Extract the [x, y] coordinate from the center of the cell holding the provided text.  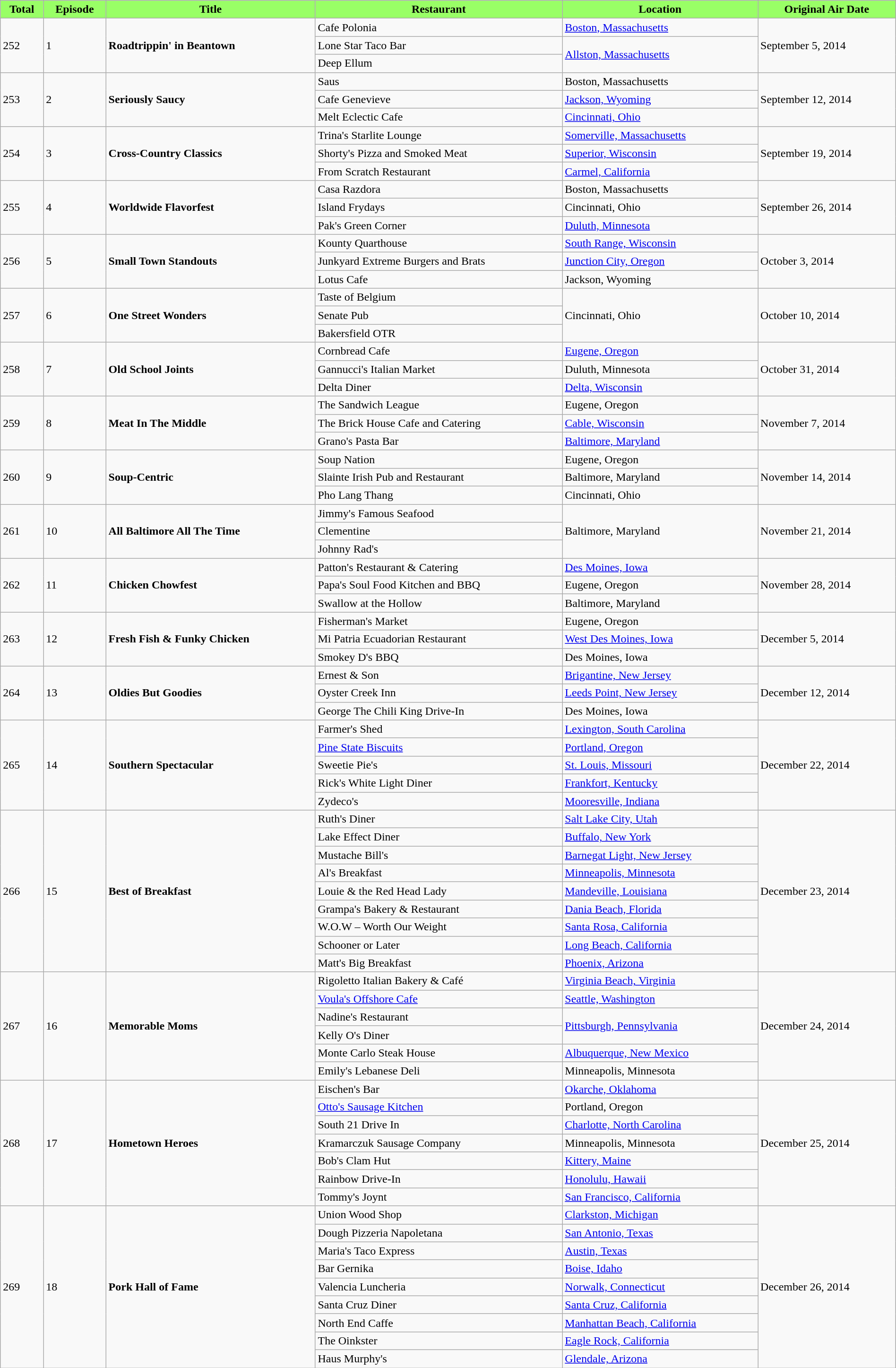
Otto's Sausage Kitchen [439, 1107]
Frankfort, Kentucky [660, 783]
December 24, 2014 [827, 1026]
Voula's Offshore Cafe [439, 999]
Virginia Beach, Virginia [660, 981]
Episode [75, 9]
Eagle Rock, California [660, 1341]
Cross-Country Classics [211, 153]
Rigoletto Italian Bakery & Café [439, 981]
4 [75, 207]
September 19, 2014 [827, 153]
Rainbow Drive-In [439, 1179]
December 22, 2014 [827, 765]
Hometown Heroes [211, 1143]
269 [22, 1287]
Delta, Wisconsin [660, 387]
Memorable Moms [211, 1026]
Shorty's Pizza and Smoked Meat [439, 153]
6 [75, 315]
Kramarczuk Sausage Company [439, 1143]
Grampa's Bakery & Restaurant [439, 909]
Papa's Soul Food Kitchen and BBQ [439, 585]
262 [22, 585]
Cafe Genevieve [439, 99]
Pine State Biscuits [439, 747]
October 31, 2014 [827, 369]
264 [22, 693]
Mi Patria Ecuadorian Restaurant [439, 639]
9 [75, 477]
Smokey D's BBQ [439, 657]
San Francisco, California [660, 1197]
Small Town Standouts [211, 261]
Cable, Wisconsin [660, 423]
September 12, 2014 [827, 99]
Grano's Pasta Bar [439, 441]
15 [75, 892]
Seriously Saucy [211, 99]
Swallow at the Hollow [439, 603]
10 [75, 531]
Buffalo, New York [660, 837]
Saus [439, 81]
Rick's White Light Diner [439, 783]
Patton's Restaurant & Catering [439, 567]
Honolulu, Hawaii [660, 1179]
September 26, 2014 [827, 207]
Austin, Texas [660, 1251]
December 25, 2014 [827, 1143]
Gannucci's Italian Market [439, 369]
Union Wood Shop [439, 1215]
Brigantine, New Jersey [660, 675]
San Antonio, Texas [660, 1233]
Mustache Bill's [439, 855]
Valencia Luncheria [439, 1287]
Maria's Taco Express [439, 1251]
Albuquerque, New Mexico [660, 1053]
Johnny Rad's [439, 549]
Dania Beach, Florida [660, 909]
Junkyard Extreme Burgers and Brats [439, 261]
December 5, 2014 [827, 639]
Cornbread Cafe [439, 351]
West Des Moines, Iowa [660, 639]
263 [22, 639]
Sweetie Pie's [439, 765]
Bakersfield OTR [439, 333]
South Range, Wisconsin [660, 243]
Chicken Chowfest [211, 585]
255 [22, 207]
Kittery, Maine [660, 1161]
Dough Pizzeria Napoletana [439, 1233]
Seattle, Washington [660, 999]
November 14, 2014 [827, 477]
The Oinkster [439, 1341]
Boise, Idaho [660, 1269]
Bar Gernika [439, 1269]
Barnegat Light, New Jersey [660, 855]
Okarche, Oklahoma [660, 1089]
Emily's Lebanese Deli [439, 1071]
Kounty Quarthouse [439, 243]
Total [22, 9]
Casa Razdora [439, 189]
Eischen's Bar [439, 1089]
Santa Cruz Diner [439, 1305]
Title [211, 9]
1 [75, 45]
261 [22, 531]
Junction City, Oregon [660, 261]
Cafe Polonia [439, 27]
September 5, 2014 [827, 45]
Restaurant [439, 9]
Haus Murphy's [439, 1359]
Tommy's Joynt [439, 1197]
5 [75, 261]
258 [22, 369]
3 [75, 153]
Lotus Cafe [439, 279]
Santa Cruz, California [660, 1305]
259 [22, 423]
Nadine's Restaurant [439, 1017]
Ernest & Son [439, 675]
16 [75, 1026]
December 12, 2014 [827, 693]
November 7, 2014 [827, 423]
Fresh Fish & Funky Chicken [211, 639]
Superior, Wisconsin [660, 153]
11 [75, 585]
252 [22, 45]
Old School Joints [211, 369]
Melt Eclectic Cafe [439, 117]
Oldies But Goodies [211, 693]
Allston, Massachusetts [660, 54]
November 21, 2014 [827, 531]
December 26, 2014 [827, 1287]
17 [75, 1143]
December 23, 2014 [827, 892]
Jimmy's Famous Seafood [439, 513]
Louie & the Red Head Lady [439, 891]
265 [22, 765]
Mooresville, Indiana [660, 801]
257 [22, 315]
From Scratch Restaurant [439, 171]
Monte Carlo Steak House [439, 1053]
260 [22, 477]
8 [75, 423]
The Brick House Cafe and Catering [439, 423]
South 21 Drive In [439, 1125]
Manhattan Beach, California [660, 1323]
Al's Breakfast [439, 873]
Charlotte, North Carolina [660, 1125]
Soup-Centric [211, 477]
Trina's Starlite Lounge [439, 135]
12 [75, 639]
267 [22, 1026]
November 28, 2014 [827, 585]
Clarkston, Michigan [660, 1215]
Location [660, 9]
Slainte Irish Pub and Restaurant [439, 477]
Santa Rosa, California [660, 927]
13 [75, 693]
Norwalk, Connecticut [660, 1287]
Lone Star Taco Bar [439, 45]
St. Louis, Missouri [660, 765]
The Sandwich League [439, 405]
Farmer's Shed [439, 729]
Oyster Creek Inn [439, 693]
Somerville, Massachusetts [660, 135]
Worldwide Flavorfest [211, 207]
Meat In The Middle [211, 423]
Ruth's Diner [439, 819]
Pittsburgh, Pennsylvania [660, 1026]
Pho Lang Thang [439, 495]
2 [75, 99]
Long Beach, California [660, 945]
Original Air Date [827, 9]
Pak's Green Corner [439, 225]
253 [22, 99]
Kelly O's Diner [439, 1035]
254 [22, 153]
Phoenix, Arizona [660, 963]
October 10, 2014 [827, 315]
Taste of Belgium [439, 297]
Fisherman's Market [439, 621]
Lexington, South Carolina [660, 729]
14 [75, 765]
Salt Lake City, Utah [660, 819]
Southern Spectacular [211, 765]
Lake Effect Diner [439, 837]
George The Chili King Drive-In [439, 711]
Island Frydays [439, 207]
Zydeco's [439, 801]
October 3, 2014 [827, 261]
256 [22, 261]
Best of Breakfast [211, 892]
268 [22, 1143]
Carmel, California [660, 171]
Roadtrippin' in Beantown [211, 45]
Soup Nation [439, 459]
Bob's Clam Hut [439, 1161]
266 [22, 892]
Schooner or Later [439, 945]
Glendale, Arizona [660, 1359]
Matt's Big Breakfast [439, 963]
North End Caffe [439, 1323]
Pork Hall of Fame [211, 1287]
18 [75, 1287]
Deep Ellum [439, 63]
W.O.W – Worth Our Weight [439, 927]
Senate Pub [439, 315]
7 [75, 369]
Leeds Point, New Jersey [660, 693]
One Street Wonders [211, 315]
Clementine [439, 531]
All Baltimore All The Time [211, 531]
Delta Diner [439, 387]
Mandeville, Louisiana [660, 891]
